Locate the cell with the specified text and output its [x, y] center coordinate. 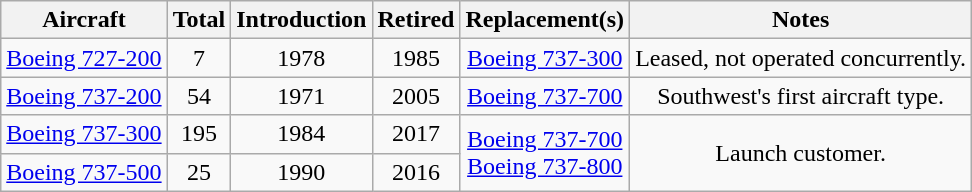
1990 [302, 172]
Launch customer. [801, 153]
Aircraft [84, 20]
Retired [416, 20]
54 [199, 96]
Total [199, 20]
25 [199, 172]
2017 [416, 134]
Replacement(s) [545, 20]
Leased, not operated concurrently. [801, 58]
1971 [302, 96]
2016 [416, 172]
Boeing 737-700 [545, 96]
1985 [416, 58]
Notes [801, 20]
2005 [416, 96]
Boeing 727-200 [84, 58]
Southwest's first aircraft type. [801, 96]
195 [199, 134]
1984 [302, 134]
Boeing 737-500 [84, 172]
Introduction [302, 20]
Boeing 737-700Boeing 737-800 [545, 153]
7 [199, 58]
Boeing 737-200 [84, 96]
1978 [302, 58]
